For the text-containing cell, return its midpoint in [X, Y] coordinate format. 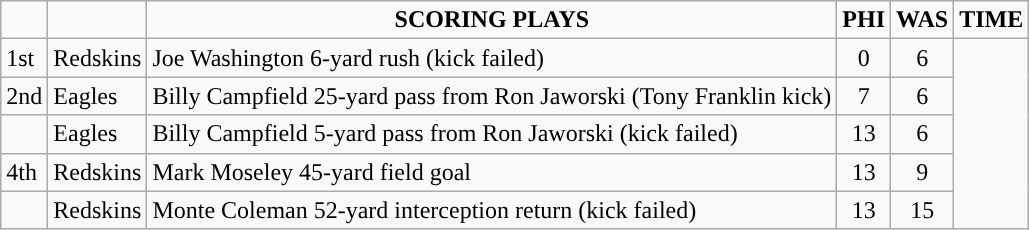
TIME [992, 20]
1st [24, 58]
WAS [922, 20]
0 [864, 58]
Billy Campfield 5-yard pass from Ron Jaworski (kick failed) [492, 134]
Mark Moseley 45-yard field goal [492, 172]
SCORING PLAYS [492, 20]
2nd [24, 96]
4th [24, 172]
15 [922, 210]
Billy Campfield 25-yard pass from Ron Jaworski (Tony Franklin kick) [492, 96]
PHI [864, 20]
Monte Coleman 52-yard interception return (kick failed) [492, 210]
9 [922, 172]
7 [864, 96]
Joe Washington 6-yard rush (kick failed) [492, 58]
